Output the (X, Y) coordinate of the center of the cell containing the given text.  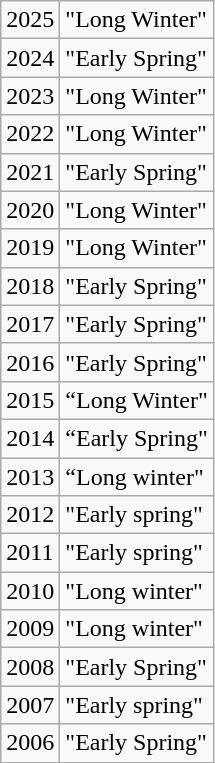
2017 (30, 324)
2019 (30, 248)
2006 (30, 743)
2013 (30, 477)
2008 (30, 667)
“Early Spring" (136, 438)
2018 (30, 286)
2020 (30, 210)
2025 (30, 20)
2023 (30, 96)
2012 (30, 515)
2015 (30, 400)
2024 (30, 58)
2014 (30, 438)
2011 (30, 553)
2022 (30, 134)
2016 (30, 362)
2010 (30, 591)
2007 (30, 705)
“Long Winter" (136, 400)
2021 (30, 172)
2009 (30, 629)
“Long winter" (136, 477)
